Identify which cell holds the provided text, then report its (x, y) central coordinate. 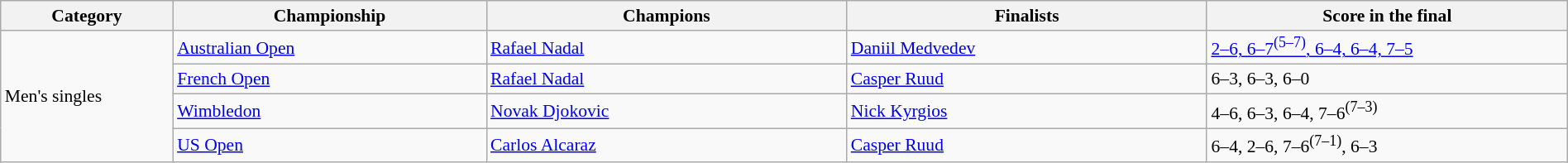
Champions (667, 16)
Men's singles (87, 97)
Championship (329, 16)
Score in the final (1387, 16)
US Open (329, 146)
Wimbledon (329, 111)
Category (87, 16)
Novak Djokovic (667, 111)
Daniil Medvedev (1027, 48)
6–3, 6–3, 6–0 (1387, 79)
6–4, 2–6, 7–6(7–1), 6–3 (1387, 146)
Carlos Alcaraz (667, 146)
Nick Kyrgios (1027, 111)
Australian Open (329, 48)
2–6, 6–7(5–7), 6–4, 6–4, 7–5 (1387, 48)
4–6, 6–3, 6–4, 7–6(7–3) (1387, 111)
Finalists (1027, 16)
French Open (329, 79)
